Scan for the cell matching the given text and deliver its (x, y) coordinate at center. 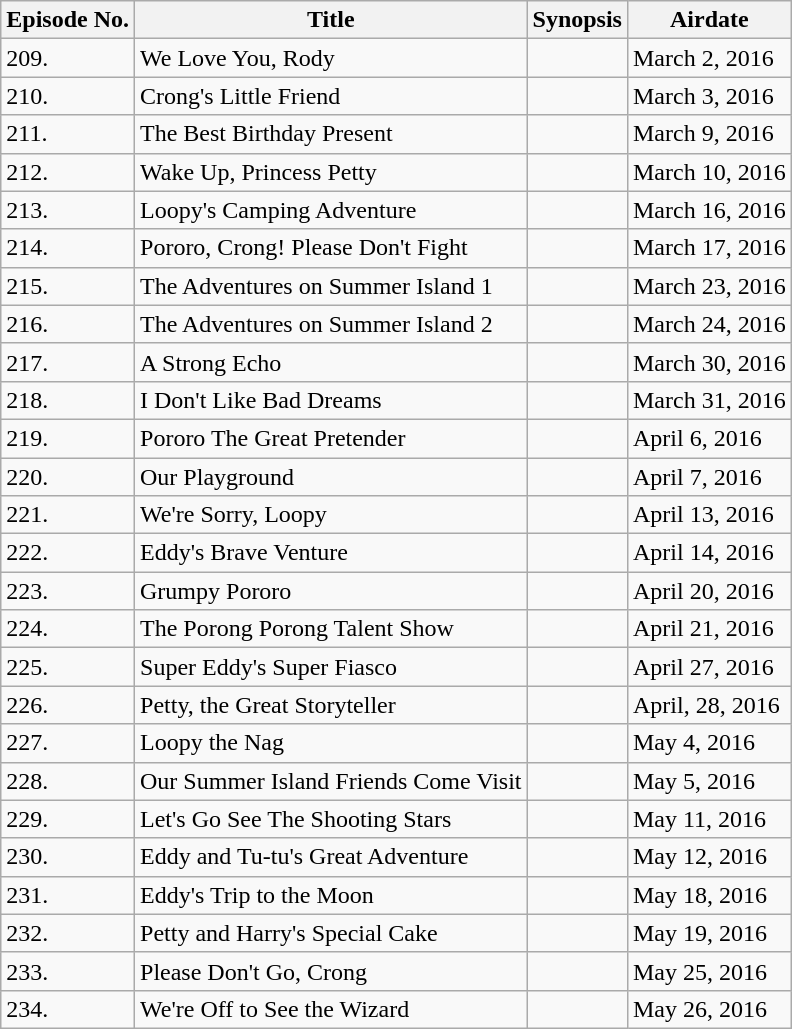
217. (68, 362)
225. (68, 667)
232. (68, 933)
Our Summer Island Friends Come Visit (332, 781)
We're Sorry, Loopy (332, 515)
223. (68, 591)
May 4, 2016 (709, 743)
214. (68, 248)
212. (68, 172)
233. (68, 971)
Our Playground (332, 477)
227. (68, 743)
224. (68, 629)
The Adventures on Summer Island 1 (332, 286)
226. (68, 705)
234. (68, 1009)
March 10, 2016 (709, 172)
Crong's Little Friend (332, 96)
We Love You, Rody (332, 58)
May 19, 2016 (709, 933)
March 31, 2016 (709, 400)
Pororo The Great Pretender (332, 438)
May 12, 2016 (709, 857)
Title (332, 20)
218. (68, 400)
215. (68, 286)
April 14, 2016 (709, 553)
April 27, 2016 (709, 667)
Synopsis (577, 20)
Petty and Harry's Special Cake (332, 933)
219. (68, 438)
May 11, 2016 (709, 819)
April 20, 2016 (709, 591)
March 30, 2016 (709, 362)
Wake Up, Princess Petty (332, 172)
May 25, 2016 (709, 971)
Super Eddy's Super Fiasco (332, 667)
Airdate (709, 20)
Petty, the Great Storyteller (332, 705)
Let's Go See The Shooting Stars (332, 819)
211. (68, 134)
March 17, 2016 (709, 248)
We're Off to See the Wizard (332, 1009)
March 24, 2016 (709, 324)
Eddy and Tu-tu's Great Adventure (332, 857)
The Best Birthday Present (332, 134)
Please Don't Go, Crong (332, 971)
Loopy's Camping Adventure (332, 210)
210. (68, 96)
A Strong Echo (332, 362)
April 6, 2016 (709, 438)
Eddy's Brave Venture (332, 553)
221. (68, 515)
230. (68, 857)
The Adventures on Summer Island 2 (332, 324)
I Don't Like Bad Dreams (332, 400)
209. (68, 58)
April 21, 2016 (709, 629)
220. (68, 477)
216. (68, 324)
The Porong Porong Talent Show (332, 629)
April, 28, 2016 (709, 705)
May 18, 2016 (709, 895)
Eddy's Trip to the Moon (332, 895)
213. (68, 210)
March 16, 2016 (709, 210)
222. (68, 553)
April 13, 2016 (709, 515)
Loopy the Nag (332, 743)
Grumpy Pororo (332, 591)
March 2, 2016 (709, 58)
Episode No. (68, 20)
Pororo, Crong! Please Don't Fight (332, 248)
228. (68, 781)
March 3, 2016 (709, 96)
April 7, 2016 (709, 477)
March 9, 2016 (709, 134)
March 23, 2016 (709, 286)
229. (68, 819)
May 26, 2016 (709, 1009)
May 5, 2016 (709, 781)
231. (68, 895)
